For the text-containing cell, return its midpoint in (x, y) coordinate format. 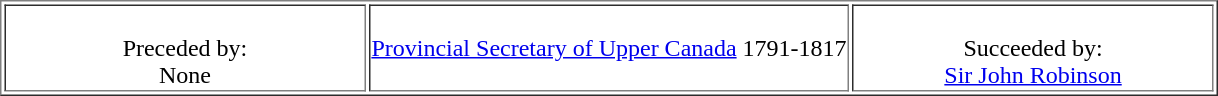
Succeeded by:Sir John Robinson (1034, 48)
Provincial Secretary of Upper Canada 1791-1817 (608, 48)
Preceded by:None (184, 48)
